Provide the (x, y) coordinate of the cell's center where the given text is located.  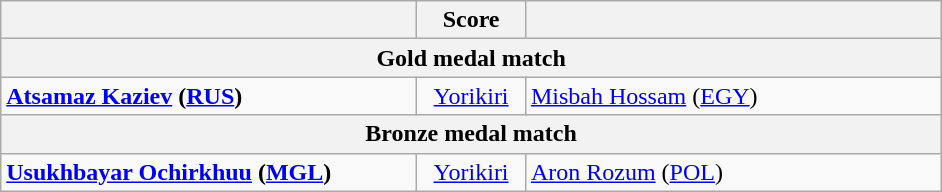
Gold medal match (472, 58)
Atsamaz Kaziev (RUS) (209, 96)
Score (472, 20)
Aron Rozum (POL) (733, 172)
Bronze medal match (472, 134)
Usukhbayar Ochirkhuu (MGL) (209, 172)
Misbah Hossam (EGY) (733, 96)
